Pinpoint the cell where the given text exists, returning its (X, Y) midpoint coordinate. 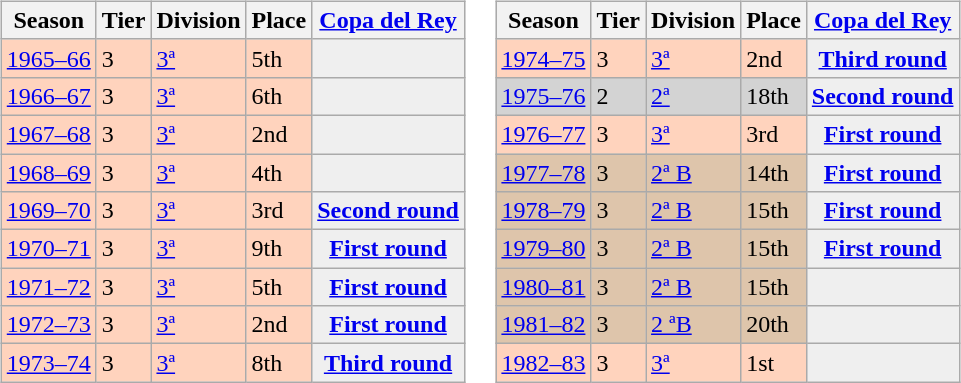
1970–71 (48, 249)
1980–81 (544, 287)
20th (774, 325)
18th (774, 96)
2 ªB (694, 325)
1974–75 (544, 58)
6th (279, 96)
1967–68 (48, 134)
1971–72 (48, 287)
1979–80 (544, 249)
1977–78 (544, 173)
1968–69 (48, 173)
1973–74 (48, 363)
1969–70 (48, 211)
1st (774, 363)
2 (618, 96)
1982–83 (544, 363)
1972–73 (48, 325)
8th (279, 363)
9th (279, 249)
1975–76 (544, 96)
4th (279, 173)
14th (774, 173)
1966–67 (48, 96)
2ª (694, 96)
1981–82 (544, 325)
1965–66 (48, 58)
1976–77 (544, 134)
1978–79 (544, 211)
